Return [X, Y] of the center of cell containing provided text 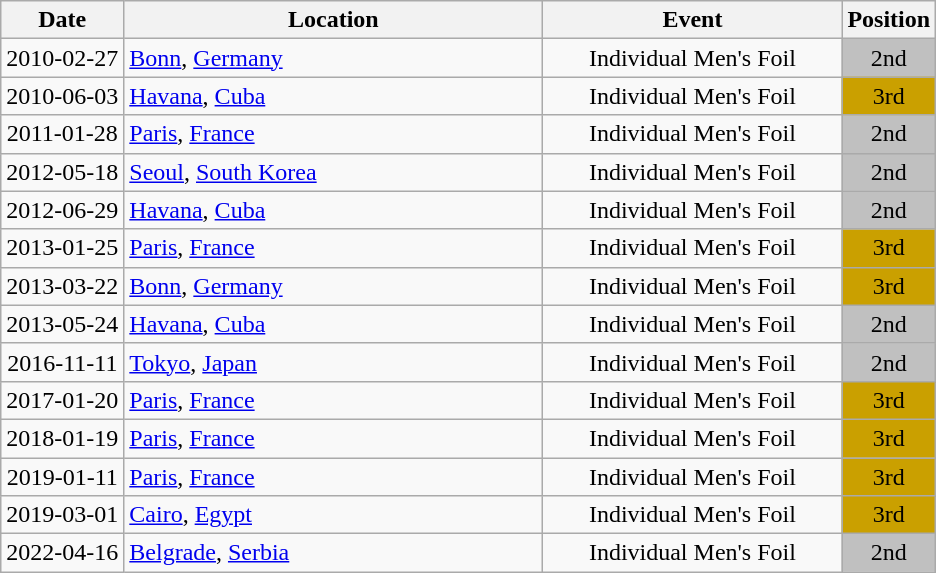
2019-03-01 [62, 515]
2013-05-24 [62, 324]
Position [889, 20]
2013-03-22 [62, 286]
Tokyo, Japan [334, 362]
Belgrade, Serbia [334, 553]
Date [62, 20]
Cairo, Egypt [334, 515]
2016-11-11 [62, 362]
Seoul, South Korea [334, 172]
2011-01-28 [62, 134]
2010-02-27 [62, 58]
2012-05-18 [62, 172]
Event [692, 20]
2010-06-03 [62, 96]
2022-04-16 [62, 553]
2012-06-29 [62, 210]
2018-01-19 [62, 438]
2019-01-11 [62, 477]
2013-01-25 [62, 248]
Location [334, 20]
2017-01-20 [62, 400]
